Search for the cell housing the specified text and yield its [X, Y] center coordinate. 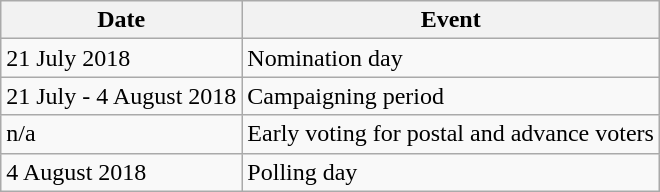
Event [451, 20]
Nomination day [451, 58]
21 July 2018 [122, 58]
4 August 2018 [122, 172]
n/a [122, 134]
Early voting for postal and advance voters [451, 134]
Campaigning period [451, 96]
Polling day [451, 172]
Date [122, 20]
21 July - 4 August 2018 [122, 96]
